Provide the (X, Y) coordinate of the cell's center where the given text is located.  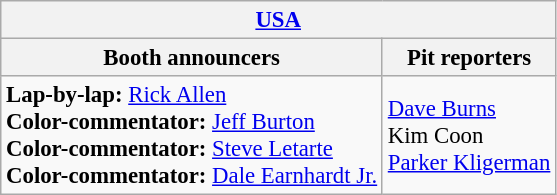
Booth announcers (192, 58)
Dave BurnsKim CoonParker Kligerman (468, 136)
USA (278, 20)
Pit reporters (468, 58)
Lap-by-lap: Rick AllenColor-commentator: Jeff BurtonColor-commentator: Steve LetarteColor-commentator: Dale Earnhardt Jr. (192, 136)
